Search for the cell housing the specified text and yield its [X, Y] center coordinate. 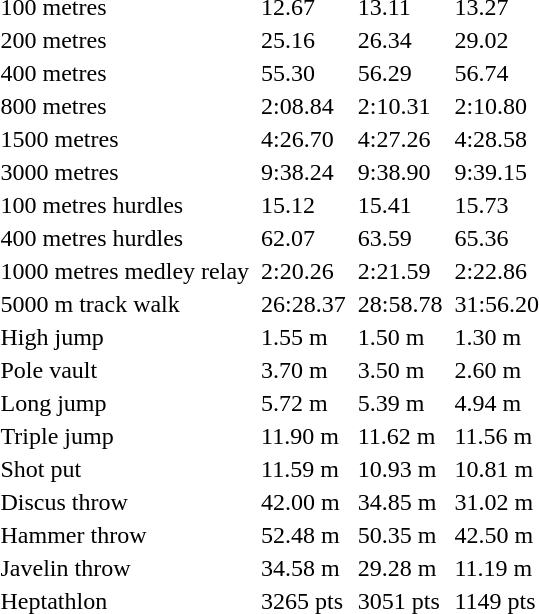
4:26.70 [304, 139]
11.59 m [304, 469]
55.30 [304, 73]
56.29 [400, 73]
9:38.90 [400, 172]
25.16 [304, 40]
26:28.37 [304, 304]
4:27.26 [400, 139]
2:20.26 [304, 271]
2:21.59 [400, 271]
15.41 [400, 205]
1.50 m [400, 337]
62.07 [304, 238]
10.93 m [400, 469]
2:10.31 [400, 106]
5.72 m [304, 403]
26.34 [400, 40]
5.39 m [400, 403]
34.58 m [304, 568]
11.62 m [400, 436]
9:38.24 [304, 172]
42.00 m [304, 502]
34.85 m [400, 502]
29.28 m [400, 568]
2:08.84 [304, 106]
50.35 m [400, 535]
1.55 m [304, 337]
3.50 m [400, 370]
52.48 m [304, 535]
15.12 [304, 205]
11.90 m [304, 436]
3.70 m [304, 370]
28:58.78 [400, 304]
63.59 [400, 238]
